Locate the cell with the specified text and output its (x, y) center coordinate. 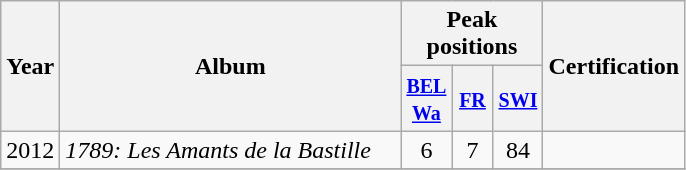
Certification (614, 66)
2012 (30, 150)
1789: Les Amants de la Bastille (230, 150)
7 (472, 150)
84 (518, 150)
FR (472, 98)
Year (30, 66)
Peak positions (472, 34)
Album (230, 66)
BEL Wa (426, 98)
6 (426, 150)
SWI (518, 98)
